Scan for the cell matching the given text and deliver its [X, Y] coordinate at center. 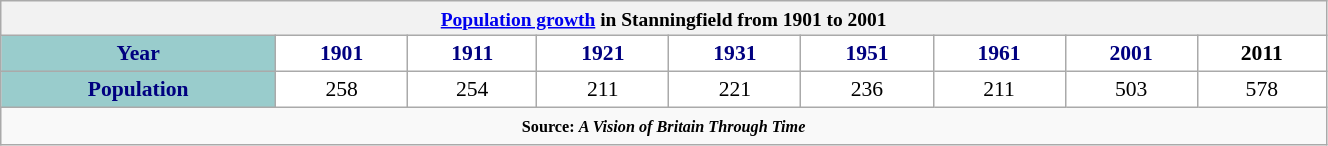
Population [138, 90]
Year [138, 54]
503 [1131, 90]
254 [472, 90]
2001 [1131, 54]
1931 [735, 54]
1901 [342, 54]
258 [342, 90]
1961 [999, 54]
236 [867, 90]
1951 [867, 54]
Population growth in Stanningfield from 1901 to 2001 [664, 18]
1921 [603, 54]
2011 [1262, 54]
Source: A Vision of Britain Through Time [664, 126]
578 [1262, 90]
1911 [472, 54]
221 [735, 90]
